Output the (X, Y) coordinate of the center of the cell containing the given text.  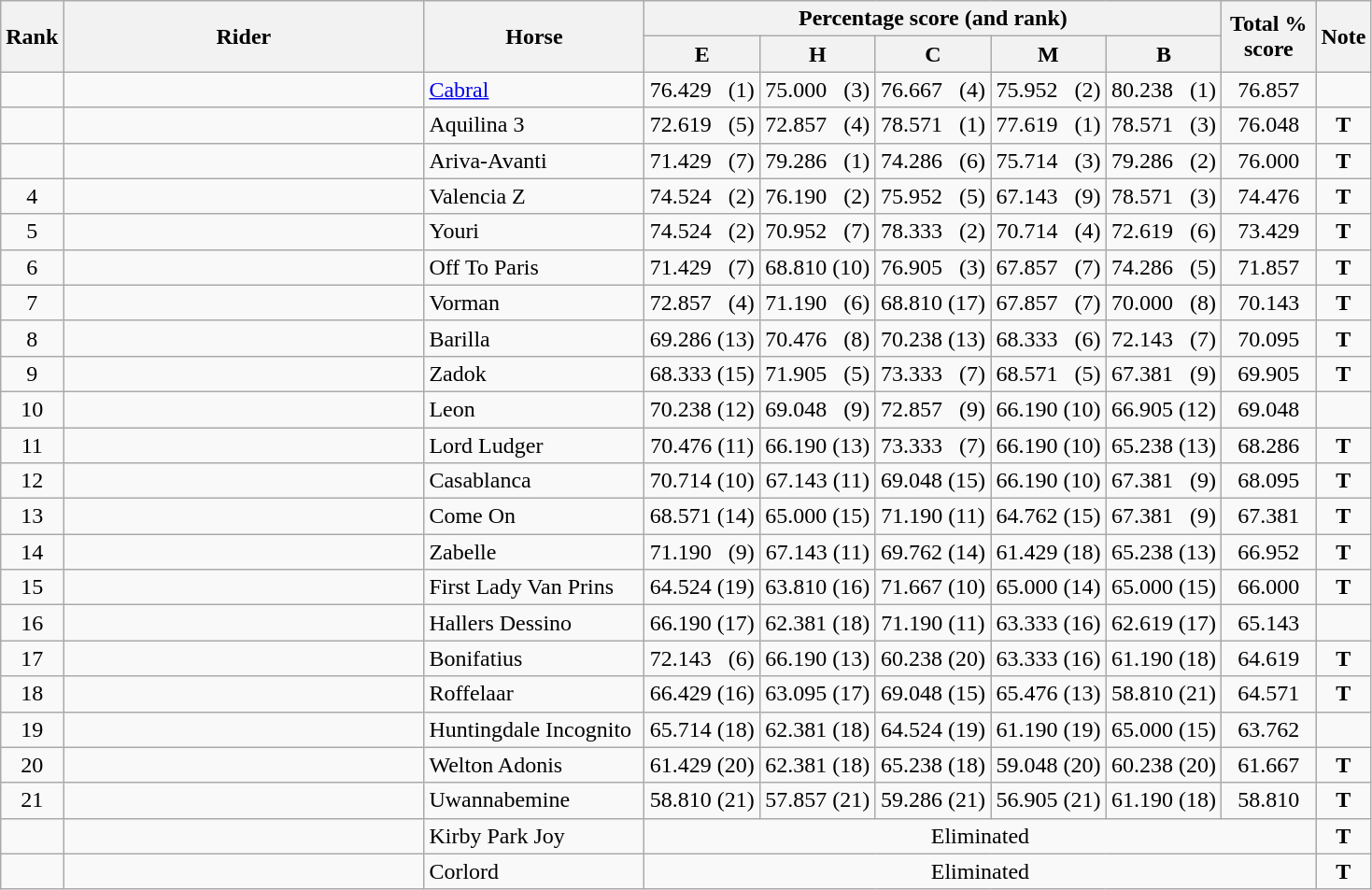
65.000 (14) (1049, 587)
Huntingdale Incognito (534, 729)
71.190 (6) (818, 303)
74.476 (1268, 196)
68.810 (10) (818, 267)
64.571 (1268, 694)
Come On (534, 516)
63.095 (17) (818, 694)
71.857 (1268, 267)
64.762 (15) (1049, 516)
62.619 (17) (1164, 623)
74.286 (5) (1164, 267)
70.714 (10) (702, 481)
6 (32, 267)
75.714 (3) (1049, 161)
76.048 (1268, 125)
Rider (244, 36)
Total % score (1268, 36)
61.190 (19) (1049, 729)
16 (32, 623)
11 (32, 445)
79.286 (2) (1164, 161)
Roffelaar (534, 694)
65.476 (13) (1049, 694)
61.429 (20) (702, 765)
72.143 (7) (1164, 338)
69.048 (9) (818, 409)
61.429 (18) (1049, 552)
18 (32, 694)
71.190 (9) (702, 552)
Horse (534, 36)
8 (32, 338)
69.286 (13) (702, 338)
Lord Ludger (534, 445)
Vorman (534, 303)
69.762 (14) (933, 552)
21 (32, 800)
Hallers Dessino (534, 623)
B (1164, 54)
Casablanca (534, 481)
4 (32, 196)
63.810 (16) (818, 587)
75.000 (3) (818, 90)
68.810 (17) (933, 303)
70.238 (12) (702, 409)
76.667 (4) (933, 90)
Valencia Z (534, 196)
Cabral (534, 90)
66.190 (17) (702, 623)
Welton Adonis (534, 765)
70.952 (7) (818, 232)
71.905 (5) (818, 374)
59.048 (20) (1049, 765)
70.714 (4) (1049, 232)
68.571 (5) (1049, 374)
76.190 (2) (818, 196)
72.143 (6) (702, 658)
70.143 (1268, 303)
75.952 (5) (933, 196)
10 (32, 409)
Zabelle (534, 552)
59.286 (21) (933, 800)
14 (32, 552)
Rank (32, 36)
68.571 (14) (702, 516)
13 (32, 516)
H (818, 54)
77.619 (1) (1049, 125)
12 (32, 481)
70.476 (11) (702, 445)
79.286 (1) (818, 161)
78.333 (2) (933, 232)
75.952 (2) (1049, 90)
69.905 (1268, 374)
19 (32, 729)
72.619 (5) (702, 125)
C (933, 54)
Note (1343, 36)
76.000 (1268, 161)
70.476 (8) (818, 338)
Corlord (534, 871)
66.000 (1268, 587)
M (1049, 54)
Youri (534, 232)
65.238 (18) (933, 765)
First Lady Van Prins (534, 587)
70.095 (1268, 338)
65.714 (18) (702, 729)
76.429 (1) (702, 90)
73.429 (1268, 232)
76.905 (3) (933, 267)
71.667 (10) (933, 587)
17 (32, 658)
72.619 (6) (1164, 232)
Off To Paris (534, 267)
68.333 (15) (702, 374)
Uwannabemine (534, 800)
64.619 (1268, 658)
72.857 (9) (933, 409)
67.143 (9) (1049, 196)
Leon (534, 409)
57.857 (21) (818, 800)
80.238 (1) (1164, 90)
58.810 (1268, 800)
70.000 (8) (1164, 303)
70.238 (13) (933, 338)
68.095 (1268, 481)
69.048 (1268, 409)
56.905 (21) (1049, 800)
78.571 (1) (933, 125)
66.905 (12) (1164, 409)
65.143 (1268, 623)
66.952 (1268, 552)
Bonifatius (534, 658)
67.381 (1268, 516)
Aquilina 3 (534, 125)
68.333 (6) (1049, 338)
E (702, 54)
74.286 (6) (933, 161)
61.667 (1268, 765)
68.286 (1268, 445)
20 (32, 765)
5 (32, 232)
76.857 (1268, 90)
Kirby Park Joy (534, 836)
Zadok (534, 374)
Barilla (534, 338)
Ariva-Avanti (534, 161)
9 (32, 374)
7 (32, 303)
66.429 (16) (702, 694)
15 (32, 587)
63.762 (1268, 729)
Percentage score (and rank) (933, 19)
